For the text-containing cell, return its midpoint in [x, y] coordinate format. 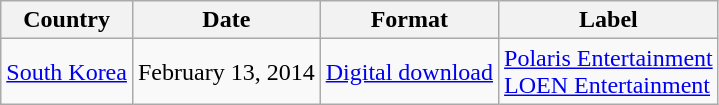
Country [67, 20]
Date [226, 20]
February 13, 2014 [226, 72]
South Korea [67, 72]
Polaris EntertainmentLOEN Entertainment [609, 72]
Digital download [409, 72]
Label [609, 20]
Format [409, 20]
